Return (X, Y) of the center of cell containing provided text 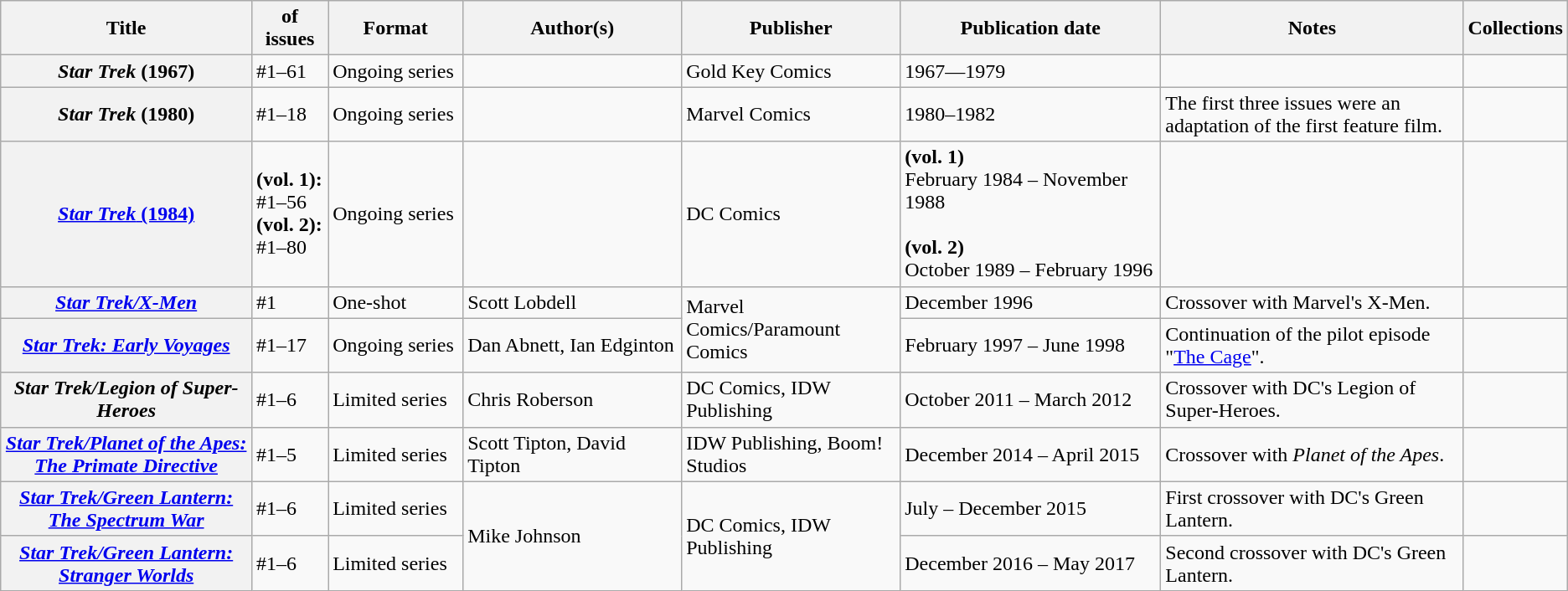
October 2011 – March 2012 (1030, 400)
Collections (1515, 28)
Notes (1312, 28)
1967—1979 (1030, 71)
Continuation of the pilot episode "The Cage". (1312, 345)
Scott Tipton, David Tipton (573, 454)
DC Comics (791, 214)
Star Trek (1967) (126, 71)
December 2014 – April 2015 (1030, 454)
Author(s) (573, 28)
Star Trek/Legion of Super-Heroes (126, 400)
Scott Lobdell (573, 302)
Crossover with Marvel's X-Men. (1312, 302)
Crossover with DC's Legion of Super-Heroes. (1312, 400)
December 2016 – May 2017 (1030, 563)
Dan Abnett, Ian Edginton (573, 345)
Mike Johnson (573, 536)
First crossover with DC's Green Lantern. (1312, 509)
Marvel Comics/Paramount Comics (791, 330)
#1–61 (290, 71)
(vol. 1)February 1984 – November 1988 (vol. 2)October 1989 – February 1996 (1030, 214)
#1–18 (290, 114)
1980–1982 (1030, 114)
The first three issues were an adaptation of the first feature film. (1312, 114)
December 1996 (1030, 302)
February 1997 – June 1998 (1030, 345)
Gold Key Comics (791, 71)
of issues (290, 28)
Crossover with Planet of the Apes. (1312, 454)
Star Trek/Green Lantern: Stranger Worlds (126, 563)
#1–17 (290, 345)
Marvel Comics (791, 114)
Title (126, 28)
One-shot (395, 302)
Star Trek/X-Men (126, 302)
IDW Publishing, Boom! Studios (791, 454)
Chris Roberson (573, 400)
#1 (290, 302)
Star Trek (1984) (126, 214)
Second crossover with DC's Green Lantern. (1312, 563)
Star Trek/Planet of the Apes: The Primate Directive (126, 454)
Star Trek: Early Voyages (126, 345)
Publication date (1030, 28)
Format (395, 28)
Star Trek (1980) (126, 114)
(vol. 1): #1–56 (vol. 2): #1–80 (290, 214)
#1–5 (290, 454)
July – December 2015 (1030, 509)
Star Trek/Green Lantern: The Spectrum War (126, 509)
Publisher (791, 28)
